Determine the [x, y] coordinate at the center of the cell enclosing the given text.  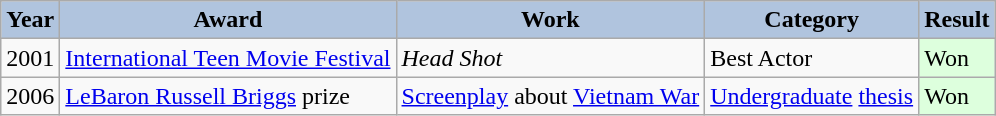
Award [228, 20]
Work [550, 20]
Best Actor [812, 58]
2006 [30, 96]
Screenplay about Vietnam War [550, 96]
Head Shot [550, 58]
2001 [30, 58]
International Teen Movie Festival [228, 58]
LeBaron Russell Briggs prize [228, 96]
Undergraduate thesis [812, 96]
Year [30, 20]
Category [812, 20]
Result [957, 20]
